Output the (X, Y) coordinate of the center of the cell containing the given text.  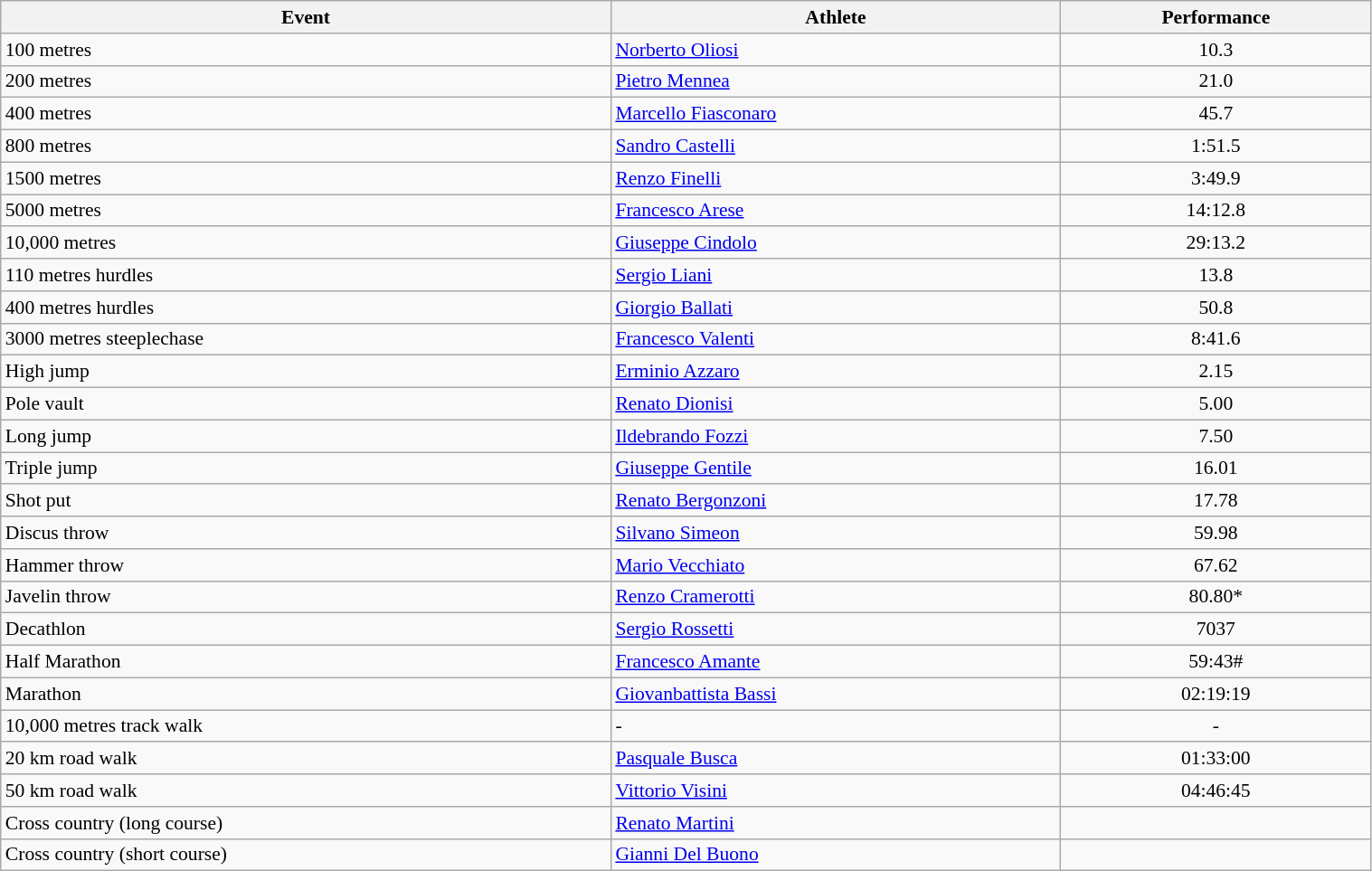
5000 metres (306, 211)
Pole vault (306, 404)
Giorgio Ballati (836, 308)
400 metres hurdles (306, 308)
Long jump (306, 436)
80.80* (1216, 597)
Renzo Cramerotti (836, 597)
Shot put (306, 501)
10,000 metres track walk (306, 726)
Gianni Del Buono (836, 855)
Sergio Liani (836, 275)
Renzo Finelli (836, 178)
Giovanbattista Bassi (836, 694)
3000 metres steeplechase (306, 339)
Half Marathon (306, 662)
Marcello Fiasconaro (836, 114)
7037 (1216, 630)
50.8 (1216, 308)
Pasquale Busca (836, 759)
Sergio Rossetti (836, 630)
59.98 (1216, 533)
Event (306, 17)
Francesco Valenti (836, 339)
16.01 (1216, 469)
Marathon (306, 694)
7.50 (1216, 436)
10.3 (1216, 50)
110 metres hurdles (306, 275)
2.15 (1216, 372)
13.8 (1216, 275)
Vittorio Visini (836, 791)
Hammer throw (306, 565)
17.78 (1216, 501)
Renato Dionisi (836, 404)
Pietro Mennea (836, 81)
29:13.2 (1216, 243)
Silvano Simeon (836, 533)
1500 metres (306, 178)
Decathlon (306, 630)
04:46:45 (1216, 791)
Cross country (long course) (306, 823)
Erminio Azzaro (836, 372)
67.62 (1216, 565)
Athlete (836, 17)
5.00 (1216, 404)
Performance (1216, 17)
20 km road walk (306, 759)
High jump (306, 372)
Francesco Amante (836, 662)
50 km road walk (306, 791)
Renato Martini (836, 823)
45.7 (1216, 114)
8:41.6 (1216, 339)
21.0 (1216, 81)
Ildebrando Fozzi (836, 436)
100 metres (306, 50)
Norberto Oliosi (836, 50)
10,000 metres (306, 243)
Cross country (short course) (306, 855)
Renato Bergonzoni (836, 501)
Triple jump (306, 469)
59:43# (1216, 662)
02:19:19 (1216, 694)
Javelin throw (306, 597)
Mario Vecchiato (836, 565)
Francesco Arese (836, 211)
200 metres (306, 81)
400 metres (306, 114)
Giuseppe Gentile (836, 469)
14:12.8 (1216, 211)
Giuseppe Cindolo (836, 243)
800 metres (306, 147)
3:49.9 (1216, 178)
01:33:00 (1216, 759)
Discus throw (306, 533)
Sandro Castelli (836, 147)
1:51.5 (1216, 147)
